Identify which cell holds the provided text, then report its (X, Y) central coordinate. 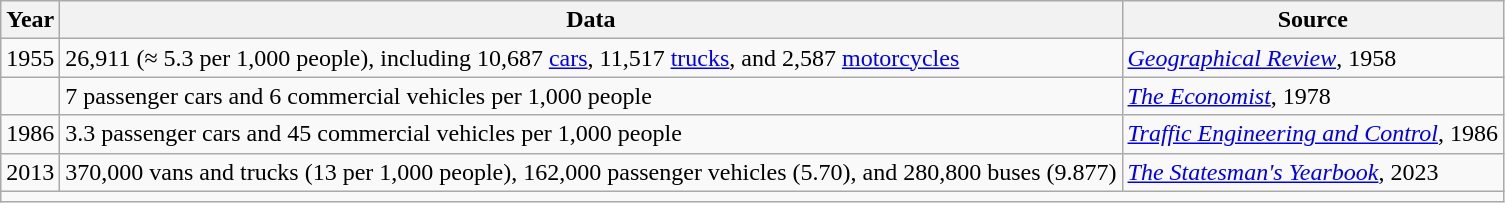
3.3 passenger cars and 45 commercial vehicles per 1,000 people (591, 134)
7 passenger cars and 6 commercial vehicles per 1,000 people (591, 96)
1986 (30, 134)
Traffic Engineering and Control, 1986 (1313, 134)
2013 (30, 172)
Geographical Review, 1958 (1313, 58)
Year (30, 20)
370,000 vans and trucks (13 per 1,000 people), 162,000 passenger vehicles (5.70), and 280,800 buses (9.877) (591, 172)
The Statesman's Yearbook, 2023 (1313, 172)
Source (1313, 20)
The Economist, 1978 (1313, 96)
Data (591, 20)
1955 (30, 58)
26,911 (≈ 5.3 per 1,000 people), including 10,687 cars, 11,517 trucks, and 2,587 motorcycles (591, 58)
